Return the [x, y] coordinate for the center point of the cell that contains the specified text.  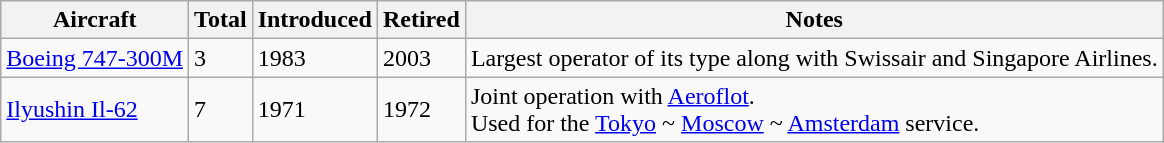
Total [221, 20]
Joint operation with Aeroflot.Used for the Tokyo ~ Moscow ~ Amsterdam service. [814, 110]
Ilyushin Il-62 [95, 110]
Boeing 747-300M [95, 58]
7 [221, 110]
Notes [814, 20]
3 [221, 58]
Introduced [314, 20]
Aircraft [95, 20]
1971 [314, 110]
Retired [421, 20]
1972 [421, 110]
Largest operator of its type along with Swissair and Singapore Airlines. [814, 58]
2003 [421, 58]
1983 [314, 58]
